Search for the cell housing the specified text and yield its (X, Y) center coordinate. 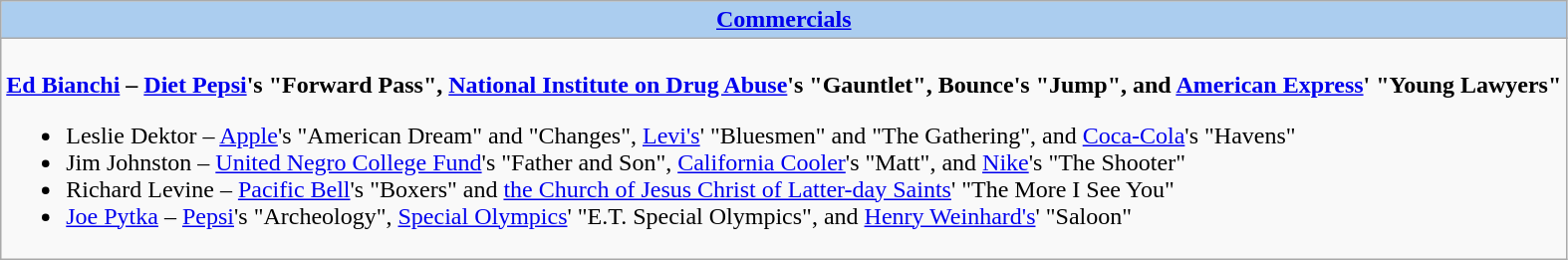
Commercials (784, 20)
